Determine the (x, y) coordinate at the center of the cell enclosing the given text.  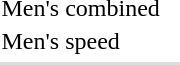
Men's speed (80, 41)
